For the text-containing cell, return its midpoint in [x, y] coordinate format. 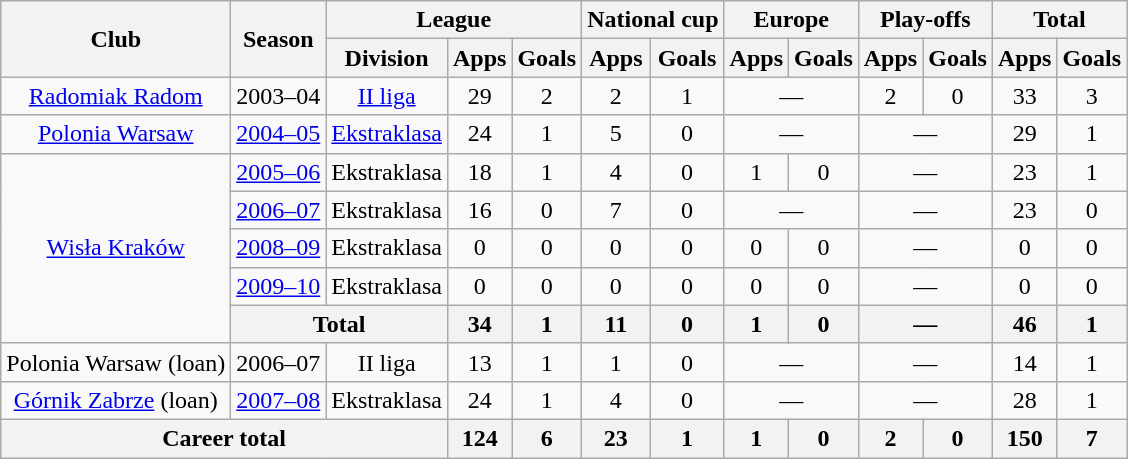
150 [1024, 438]
14 [1024, 362]
Polonia Warsaw [116, 134]
National cup [653, 20]
Division [387, 58]
2004–05 [278, 134]
3 [1092, 96]
2005–06 [278, 172]
18 [479, 172]
2008–09 [278, 248]
16 [479, 210]
2003–04 [278, 96]
6 [547, 438]
28 [1024, 400]
Club [116, 39]
League [454, 20]
46 [1024, 324]
11 [616, 324]
13 [479, 362]
2009–10 [278, 286]
Polonia Warsaw (loan) [116, 362]
Europe [791, 20]
Radomiak Radom [116, 96]
Season [278, 39]
Górnik Zabrze (loan) [116, 400]
Career total [224, 438]
5 [616, 134]
33 [1024, 96]
34 [479, 324]
Wisła Kraków [116, 248]
2007–08 [278, 400]
Play-offs [925, 20]
124 [479, 438]
